Search for the cell housing the specified text and yield its [x, y] center coordinate. 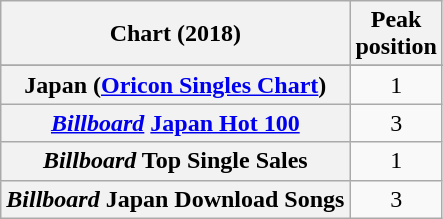
Billboard Japan Hot 100 [176, 123]
Billboard Japan Download Songs [176, 199]
Billboard Top Single Sales [176, 161]
Chart (2018) [176, 34]
Japan (Oricon Singles Chart) [176, 85]
Peakposition [396, 34]
